Provide the (x, y) coordinate of the cell's center where the given text is located.  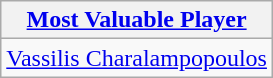
Vassilis Charalampopoulos (137, 58)
Most Valuable Player (137, 20)
